Return the (X, Y) coordinate for the center point of the cell that contains the specified text.  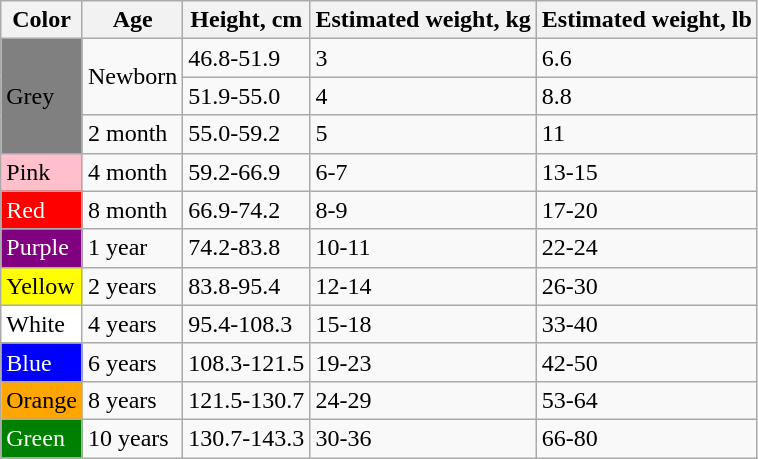
Newborn (132, 77)
74.2-83.8 (246, 248)
10-11 (423, 248)
1 year (132, 248)
Age (132, 20)
130.7-143.3 (246, 438)
Yellow (42, 286)
6.6 (646, 58)
Estimated weight, lb (646, 20)
42-50 (646, 362)
Purple (42, 248)
26-30 (646, 286)
Orange (42, 400)
66-80 (646, 438)
59.2-66.9 (246, 172)
Color (42, 20)
4 month (132, 172)
Height, cm (246, 20)
24-29 (423, 400)
15-18 (423, 324)
Green (42, 438)
51.9-55.0 (246, 96)
13-15 (646, 172)
17-20 (646, 210)
22-24 (646, 248)
Blue (42, 362)
66.9-74.2 (246, 210)
12-14 (423, 286)
5 (423, 134)
Pink (42, 172)
6 years (132, 362)
33-40 (646, 324)
108.3-121.5 (246, 362)
8-9 (423, 210)
2 month (132, 134)
3 (423, 58)
4 (423, 96)
6-7 (423, 172)
Red (42, 210)
11 (646, 134)
30-36 (423, 438)
83.8-95.4 (246, 286)
95.4-108.3 (246, 324)
Grey (42, 96)
8 month (132, 210)
10 years (132, 438)
46.8-51.9 (246, 58)
Estimated weight, kg (423, 20)
53-64 (646, 400)
8 years (132, 400)
4 years (132, 324)
8.8 (646, 96)
121.5-130.7 (246, 400)
19-23 (423, 362)
White (42, 324)
2 years (132, 286)
55.0-59.2 (246, 134)
